Extract the [X, Y] coordinate from the center of the cell holding the provided text.  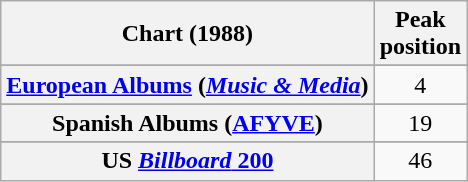
4 [420, 85]
Peakposition [420, 34]
European Albums (Music & Media) [188, 85]
Chart (1988) [188, 34]
46 [420, 161]
US Billboard 200 [188, 161]
19 [420, 123]
Spanish Albums (AFYVE) [188, 123]
